Return the [X, Y] coordinate for the center point of the cell that contains the specified text.  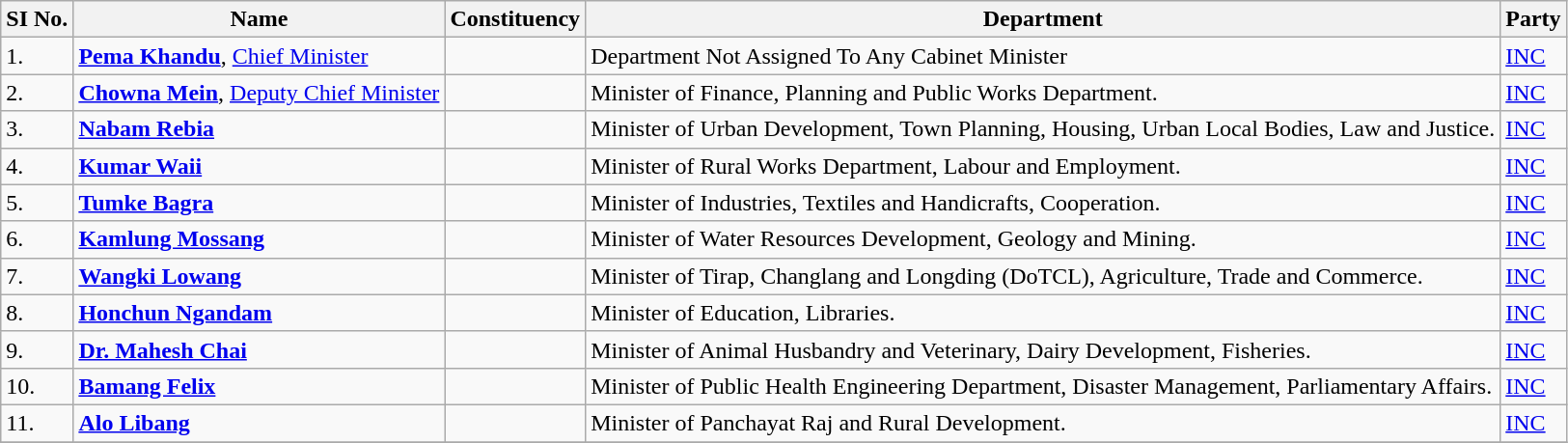
5. [37, 203]
Minister of Education, Libraries. [1043, 313]
11. [37, 423]
Chowna Mein, Deputy Chief Minister [259, 93]
SI No. [37, 19]
Wangki Lowang [259, 276]
Alo Libang [259, 423]
Kumar Waii [259, 166]
2. [37, 93]
4. [37, 166]
Department [1043, 19]
Department Not Assigned To Any Cabinet Minister [1043, 56]
10. [37, 386]
Minister of Rural Works Department, Labour and Employment. [1043, 166]
Minister of Finance, Planning and Public Works Department. [1043, 93]
9. [37, 349]
8. [37, 313]
6. [37, 239]
Bamang Felix [259, 386]
3. [37, 129]
Minister of Panchayat Raj and Rural Development. [1043, 423]
Name [259, 19]
Minister of Tirap, Changlang and Longding (DoTCL), Agriculture, Trade and Commerce. [1043, 276]
Minister of Animal Husbandry and Veterinary, Dairy Development, Fisheries. [1043, 349]
Honchun Ngandam [259, 313]
Dr. Mahesh Chai [259, 349]
Minister of Industries, Textiles and Handicrafts, Cooperation. [1043, 203]
Constituency [515, 19]
Pema Khandu, Chief Minister [259, 56]
Minister of Urban Development, Town Planning, Housing, Urban Local Bodies, Law and Justice. [1043, 129]
7. [37, 276]
Kamlung Mossang [259, 239]
Party [1533, 19]
1. [37, 56]
Minister of Water Resources Development, Geology and Mining. [1043, 239]
Tumke Bagra [259, 203]
Nabam Rebia [259, 129]
Minister of Public Health Engineering Department, Disaster Management, Parliamentary Affairs. [1043, 386]
